Determine the [x, y] coordinate at the center of the cell enclosing the given text.  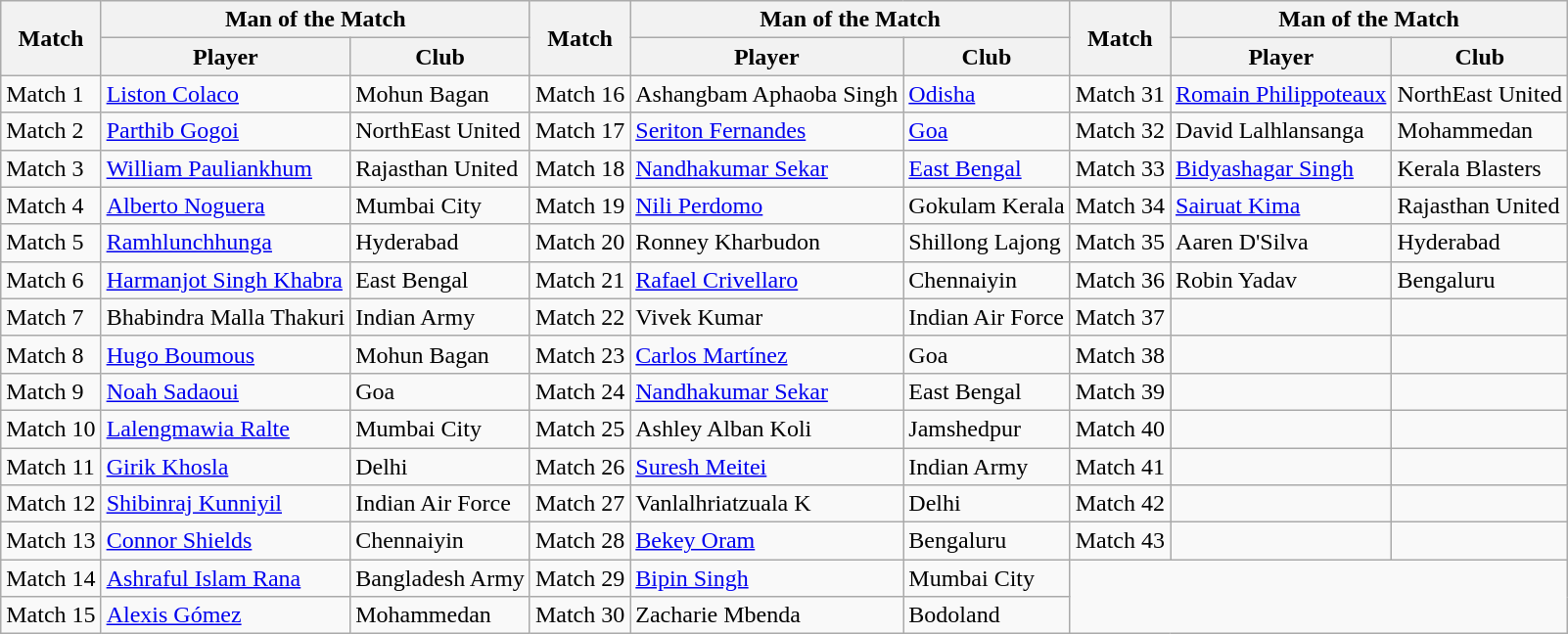
Match 41 [1120, 467]
Robin Yadav [1281, 280]
Ramhlunchhunga [225, 243]
Bipin Singh [767, 578]
Shibinraj Kunniyil [225, 504]
Match 17 [579, 131]
Match 3 [51, 168]
Match 26 [579, 467]
Match 33 [1120, 168]
Match 15 [51, 615]
Match 7 [51, 317]
Match 8 [51, 354]
Match 21 [579, 280]
Romain Philippoteaux [1281, 94]
Carlos Martínez [767, 354]
Match 32 [1120, 131]
Ashley Alban Koli [767, 429]
Match 43 [1120, 541]
Match 22 [579, 317]
Match 14 [51, 578]
Match 37 [1120, 317]
Bangladesh Army [440, 578]
Vanlalhriatzuala K [767, 504]
Odisha [987, 94]
Ashraful Islam Rana [225, 578]
Match 6 [51, 280]
Match 5 [51, 243]
Noah Sadaoui [225, 391]
Bidyashagar Singh [1281, 168]
Liston Colaco [225, 94]
Suresh Meitei [767, 467]
Match 35 [1120, 243]
Bodoland [987, 615]
Vivek Kumar [767, 317]
Nili Perdomo [767, 205]
Match 29 [579, 578]
Match 23 [579, 354]
Match 19 [579, 205]
Match 4 [51, 205]
Match 12 [51, 504]
Match 38 [1120, 354]
Sairuat Kima [1281, 205]
Ronney Kharbudon [767, 243]
Bhabindra Malla Thakuri [225, 317]
Match 20 [579, 243]
Jamshedpur [987, 429]
Girik Khosla [225, 467]
Match 25 [579, 429]
Parthib Gogoi [225, 131]
Match 40 [1120, 429]
Match 34 [1120, 205]
Alexis Gómez [225, 615]
Zacharie Mbenda [767, 615]
Match 24 [579, 391]
Seriton Fernandes [767, 131]
Match 13 [51, 541]
Harmanjot Singh Khabra [225, 280]
Bekey Oram [767, 541]
Match 27 [579, 504]
Match 28 [579, 541]
Match 16 [579, 94]
Match 30 [579, 615]
Lalengmawia Ralte [225, 429]
Match 9 [51, 391]
Match 10 [51, 429]
David Lalhlansanga [1281, 131]
Match 42 [1120, 504]
Alberto Noguera [225, 205]
Rafael Crivellaro [767, 280]
Match 11 [51, 467]
William Pauliankhum [225, 168]
Gokulam Kerala [987, 205]
Hugo Boumous [225, 354]
Match 1 [51, 94]
Match 39 [1120, 391]
Match 31 [1120, 94]
Kerala Blasters [1480, 168]
Match 36 [1120, 280]
Connor Shields [225, 541]
Aaren D'Silva [1281, 243]
Ashangbam Aphaoba Singh [767, 94]
Match 18 [579, 168]
Match 2 [51, 131]
Shillong Lajong [987, 243]
